Capture the cell that displays the provided text and extract its [x, y] central coordinate. 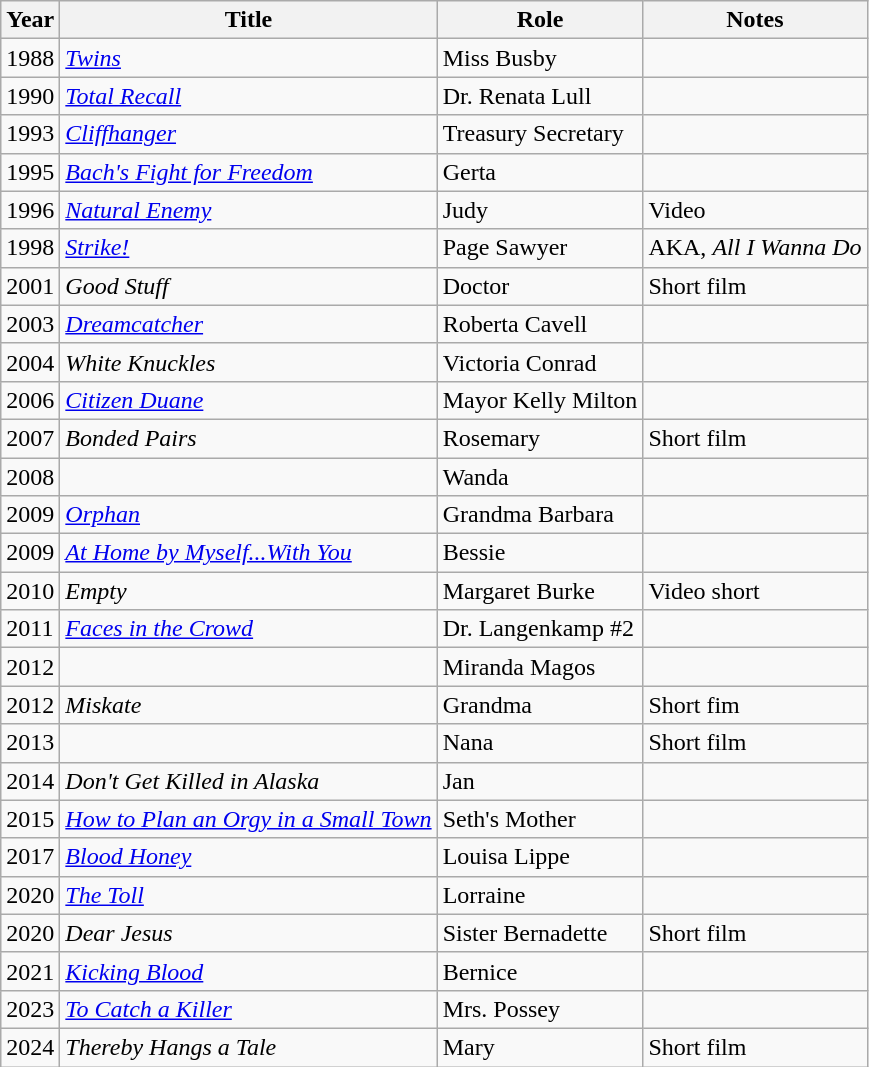
The Toll [248, 895]
2007 [30, 438]
Grandma Barbara [540, 515]
Video short [755, 591]
Roberta Cavell [540, 324]
Notes [755, 20]
Mrs. Possey [540, 1009]
Don't Get Killed in Alaska [248, 781]
Jan [540, 781]
White Knuckles [248, 362]
2014 [30, 781]
Good Stuff [248, 286]
Blood Honey [248, 857]
Short fim [755, 705]
1996 [30, 210]
Page Sawyer [540, 248]
Margaret Burke [540, 591]
Role [540, 20]
Miss Busby [540, 58]
Miranda Magos [540, 667]
Title [248, 20]
Doctor [540, 286]
Louisa Lippe [540, 857]
Gerta [540, 172]
2008 [30, 477]
Thereby Hangs a Tale [248, 1047]
Treasury Secretary [540, 134]
1990 [30, 96]
Kicking Blood [248, 971]
2010 [30, 591]
At Home by Myself...With You [248, 553]
AKA, All I Wanna Do [755, 248]
Mary [540, 1047]
Year [30, 20]
2021 [30, 971]
2017 [30, 857]
1993 [30, 134]
2004 [30, 362]
2001 [30, 286]
How to Plan an Orgy in a Small Town [248, 819]
Victoria Conrad [540, 362]
Mayor Kelly Milton [540, 400]
Empty [248, 591]
Faces in the Crowd [248, 629]
Video [755, 210]
Natural Enemy [248, 210]
Judy [540, 210]
Dr. Langenkamp #2 [540, 629]
Bessie [540, 553]
Orphan [248, 515]
Cliffhanger [248, 134]
2003 [30, 324]
2006 [30, 400]
Seth's Mother [540, 819]
Bonded Pairs [248, 438]
Sister Bernadette [540, 933]
Wanda [540, 477]
Bach's Fight for Freedom [248, 172]
1998 [30, 248]
2024 [30, 1047]
Grandma [540, 705]
1988 [30, 58]
To Catch a Killer [248, 1009]
1995 [30, 172]
Dr. Renata Lull [540, 96]
Miskate [248, 705]
Total Recall [248, 96]
Strike! [248, 248]
Citizen Duane [248, 400]
Twins [248, 58]
2023 [30, 1009]
Bernice [540, 971]
Rosemary [540, 438]
Lorraine [540, 895]
Dear Jesus [248, 933]
2011 [30, 629]
2015 [30, 819]
Dreamcatcher [248, 324]
2013 [30, 743]
Nana [540, 743]
